For the text-containing cell, return its midpoint in (X, Y) coordinate format. 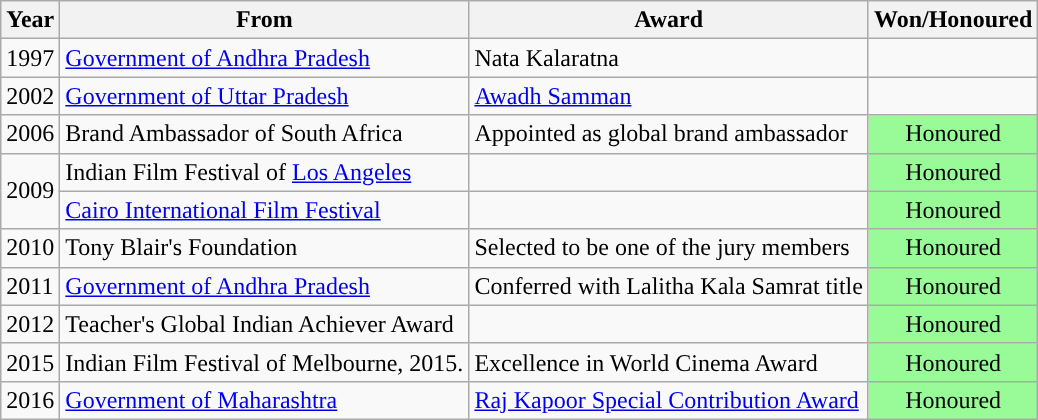
2015 (30, 362)
Year (30, 20)
Cairo International Film Festival (264, 210)
2009 (30, 191)
Government of Uttar Pradesh (264, 96)
Brand Ambassador of South Africa (264, 134)
2002 (30, 96)
2006 (30, 134)
Indian Film Festival of Los Angeles (264, 172)
1997 (30, 58)
Tony Blair's Foundation (264, 248)
2016 (30, 400)
Government of Maharashtra (264, 400)
2012 (30, 324)
Conferred with Lalitha Kala Samrat title (669, 286)
Won/Honoured (952, 20)
Excellence in World Cinema Award (669, 362)
Awadh Samman (669, 96)
Raj Kapoor Special Contribution Award (669, 400)
Selected to be one of the jury members (669, 248)
Nata Kalaratna (669, 58)
Teacher's Global Indian Achiever Award (264, 324)
From (264, 20)
2011 (30, 286)
Award (669, 20)
Appointed as global brand ambassador (669, 134)
Indian Film Festival of Melbourne, 2015. (264, 362)
2010 (30, 248)
